For the text-containing cell, return its midpoint in (x, y) coordinate format. 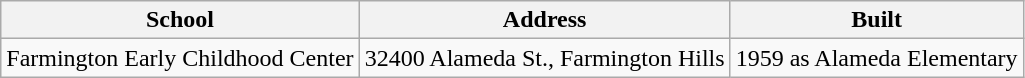
Farmington Early Childhood Center (180, 58)
Address (544, 20)
1959 as Alameda Elementary (876, 58)
School (180, 20)
32400 Alameda St., Farmington Hills (544, 58)
Built (876, 20)
